Detect which cell encompasses the target text, then output its [x, y] center coordinate. 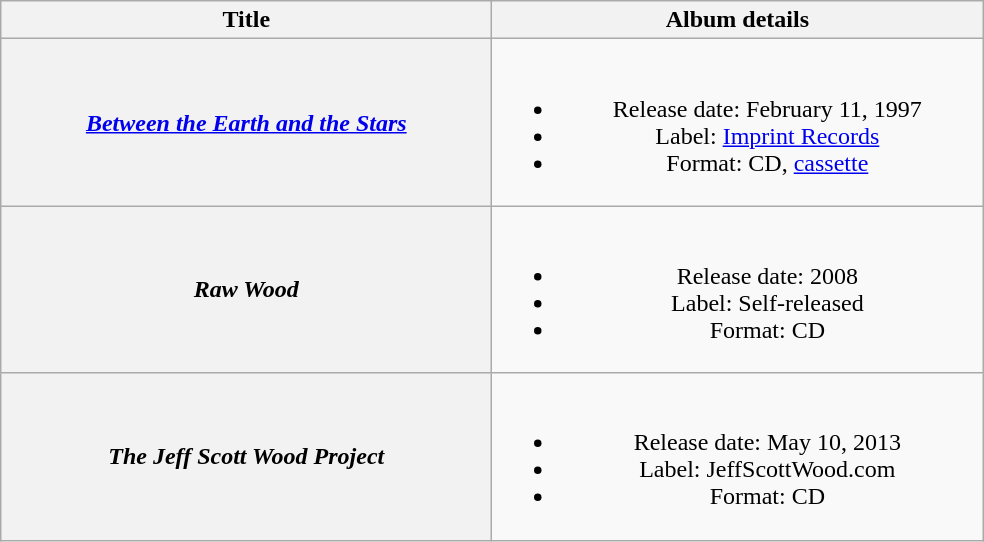
Release date: 2008Label: Self-releasedFormat: CD [738, 290]
The Jeff Scott Wood Project [246, 456]
Release date: May 10, 2013Label: JeffScottWood.comFormat: CD [738, 456]
Title [246, 20]
Release date: February 11, 1997Label: Imprint RecordsFormat: CD, cassette [738, 122]
Raw Wood [246, 290]
Album details [738, 20]
Between the Earth and the Stars [246, 122]
